Determine the [X, Y] coordinate at the center of the cell enclosing the given text.  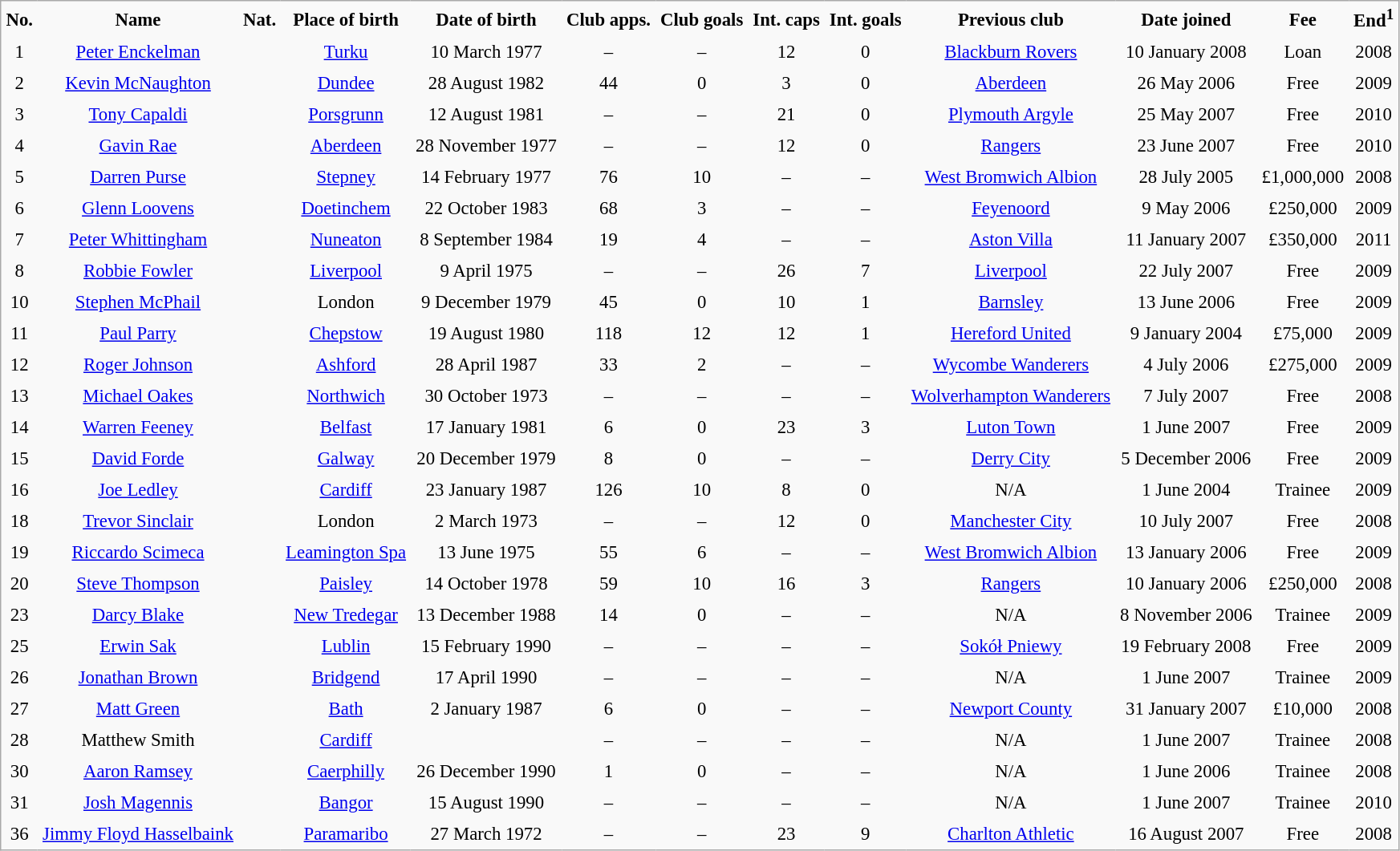
15 August 1990 [486, 802]
12 August 1981 [486, 114]
Warren Feeney [138, 427]
£275,000 [1303, 364]
44 [608, 83]
Caerphilly [346, 772]
Plymouth Argyle [1011, 114]
Paisley [346, 584]
5 December 2006 [1186, 459]
Dundee [346, 83]
Hereford United [1011, 334]
Bath [346, 709]
7 July 2007 [1186, 396]
16 August 2007 [1186, 834]
Roger Johnson [138, 364]
No. [19, 18]
Robbie Fowler [138, 271]
13 January 2006 [1186, 552]
Northwich [346, 396]
20 [19, 584]
Charlton Athletic [1011, 834]
Doetinchem [346, 209]
Name [138, 18]
Date of birth [486, 18]
9 [866, 834]
Trevor Sinclair [138, 521]
1 June 2004 [1186, 489]
8 November 2006 [1186, 614]
25 [19, 646]
28 [19, 740]
31 January 2007 [1186, 709]
Ashford [346, 364]
£10,000 [1303, 709]
Bridgend [346, 677]
14 October 1978 [486, 584]
9 January 2004 [1186, 334]
David Forde [138, 459]
68 [608, 209]
Joe Ledley [138, 489]
£75,000 [1303, 334]
Belfast [346, 427]
Matt Green [138, 709]
Previous club [1011, 18]
Club apps. [608, 18]
Porsgrunn [346, 114]
Galway [346, 459]
20 December 1979 [486, 459]
Fee [1303, 18]
27 [19, 709]
126 [608, 489]
Newport County [1011, 709]
13 June 2006 [1186, 302]
10 July 2007 [1186, 521]
Int. caps [786, 18]
19 February 2008 [1186, 646]
£350,000 [1303, 239]
Gavin Rae [138, 146]
26 May 2006 [1186, 83]
9 April 1975 [486, 271]
9 May 2006 [1186, 209]
18 [19, 521]
11 January 2007 [1186, 239]
Chepstow [346, 334]
17 January 1981 [486, 427]
28 August 1982 [486, 83]
Int. goals [866, 18]
Wolverhampton Wanderers [1011, 396]
Matthew Smith [138, 740]
25 May 2007 [1186, 114]
8 September 1984 [486, 239]
Stephen McPhail [138, 302]
13 June 1975 [486, 552]
4 July 2006 [1186, 364]
26 December 1990 [486, 772]
Nat. [260, 18]
Darren Purse [138, 176]
9 December 1979 [486, 302]
22 July 2007 [1186, 271]
£1,000,000 [1303, 176]
Blackburn Rovers [1011, 51]
Feyenoord [1011, 209]
27 March 1972 [486, 834]
19 August 1980 [486, 334]
Turku [346, 51]
15 February 1990 [486, 646]
End1 [1374, 18]
36 [19, 834]
Paul Parry [138, 334]
Loan [1303, 51]
23 June 2007 [1186, 146]
Place of birth [346, 18]
Nuneaton [346, 239]
2 March 1973 [486, 521]
28 July 2005 [1186, 176]
55 [608, 552]
10 January 2006 [1186, 584]
Erwin Sak [138, 646]
Club goals [701, 18]
Date joined [1186, 18]
17 April 1990 [486, 677]
21 [786, 114]
30 [19, 772]
Luton Town [1011, 427]
118 [608, 334]
Paramaribo [346, 834]
Wycombe Wanderers [1011, 364]
Derry City [1011, 459]
10 January 2008 [1186, 51]
New Tredegar [346, 614]
Josh Magennis [138, 802]
59 [608, 584]
5 [19, 176]
28 April 1987 [486, 364]
Jonathan Brown [138, 677]
45 [608, 302]
Jimmy Floyd Hasselbaink [138, 834]
Kevin McNaughton [138, 83]
Barnsley [1011, 302]
Bangor [346, 802]
11 [19, 334]
2 January 1987 [486, 709]
Steve Thompson [138, 584]
1 June 2006 [1186, 772]
76 [608, 176]
Michael Oakes [138, 396]
15 [19, 459]
14 February 1977 [486, 176]
13 [19, 396]
Sokół Pniewy [1011, 646]
Riccardo Scimeca [138, 552]
Manchester City [1011, 521]
28 November 1977 [486, 146]
33 [608, 364]
Peter Whittingham [138, 239]
30 October 1973 [486, 396]
Darcy Blake [138, 614]
Tony Capaldi [138, 114]
31 [19, 802]
Glenn Loovens [138, 209]
Peter Enckelman [138, 51]
Stepney [346, 176]
22 October 1983 [486, 209]
Aaron Ramsey [138, 772]
23 January 1987 [486, 489]
Aston Villa [1011, 239]
13 December 1988 [486, 614]
2011 [1374, 239]
10 March 1977 [486, 51]
Leamington Spa [346, 552]
Lublin [346, 646]
